From the cell containing the given text, extract its center point as (x, y) coordinate. 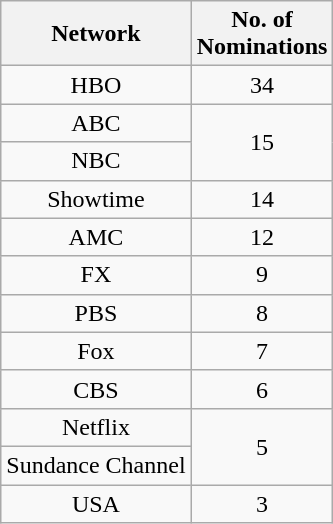
Sundance Channel (96, 465)
Network (96, 34)
AMC (96, 237)
NBC (96, 161)
HBO (96, 85)
Showtime (96, 199)
ABC (96, 123)
Fox (96, 351)
No. ofNominations (262, 34)
6 (262, 389)
12 (262, 237)
7 (262, 351)
9 (262, 275)
CBS (96, 389)
8 (262, 313)
15 (262, 142)
USA (96, 503)
3 (262, 503)
PBS (96, 313)
34 (262, 85)
FX (96, 275)
14 (262, 199)
5 (262, 446)
Netflix (96, 427)
